Return [X, Y] of the center of cell containing provided text 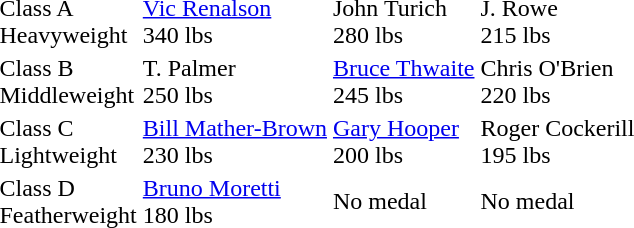
Bill Mather-Brown 230 lbs [234, 142]
T. Palmer 250 lbs [234, 82]
Bruce Thwaite 245 lbs [404, 82]
Gary Hooper 200 lbs [404, 142]
